Provide the [x, y] coordinate of the cell's center where the given text is located.  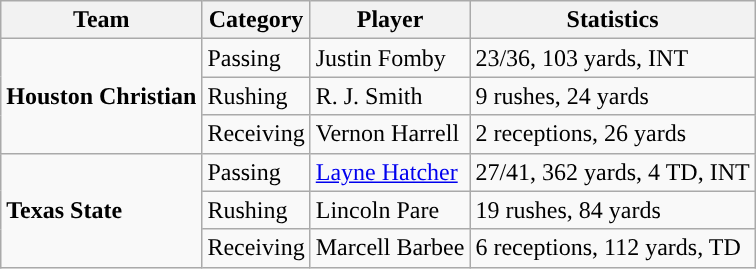
Player [390, 20]
Houston Christian [102, 96]
23/36, 103 yards, INT [612, 58]
27/41, 362 yards, 4 TD, INT [612, 172]
Layne Hatcher [390, 172]
Team [102, 20]
R. J. Smith [390, 96]
Justin Fomby [390, 58]
9 rushes, 24 yards [612, 96]
Marcell Barbee [390, 248]
Vernon Harrell [390, 134]
2 receptions, 26 yards [612, 134]
Texas State [102, 210]
Statistics [612, 20]
Lincoln Pare [390, 210]
6 receptions, 112 yards, TD [612, 248]
19 rushes, 84 yards [612, 210]
Category [256, 20]
